Return (X, Y) of the center of cell containing provided text 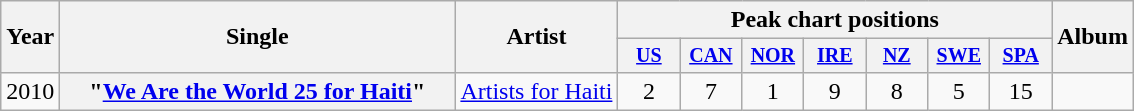
Artists for Haiti (536, 91)
5 (959, 91)
US (649, 56)
"We Are the World 25 for Haiti" (258, 91)
Album (1093, 37)
CAN (711, 56)
Peak chart positions (835, 20)
IRE (835, 56)
15 (1021, 91)
NZ (897, 56)
2 (649, 91)
1 (773, 91)
SPA (1021, 56)
8 (897, 91)
Artist (536, 37)
Year (30, 37)
7 (711, 91)
Single (258, 37)
9 (835, 91)
NOR (773, 56)
2010 (30, 91)
SWE (959, 56)
